Determine the [x, y] coordinate at the center of the cell enclosing the given text.  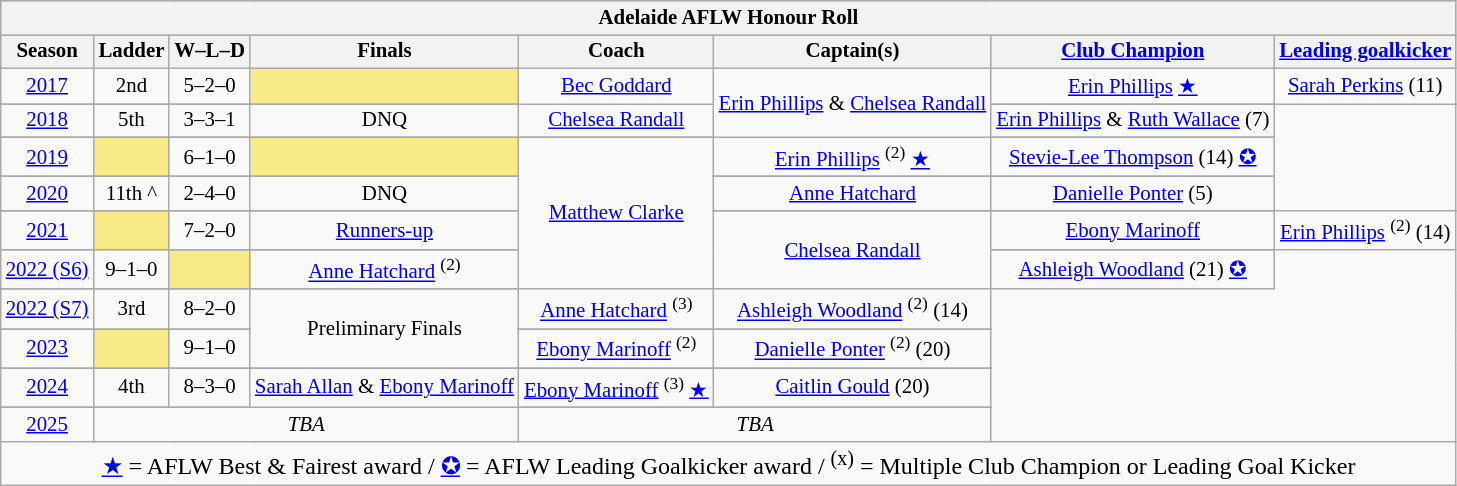
5–2–0 [210, 86]
★ = AFLW Best & Fairest award / ✪ = AFLW Leading Goalkicker award / (x) = Multiple Club Champion or Leading Goal Kicker [728, 464]
8–2–0 [210, 308]
Ladder [131, 52]
Erin Phillips ★ [1132, 86]
Adelaide AFLW Honour Roll [728, 18]
Erin Phillips (2) ★ [853, 158]
2017 [48, 86]
2023 [48, 348]
Erin Phillips (2) (14) [1365, 230]
Anne Hatchard (2) [384, 270]
Club Champion [1132, 52]
2022 (S6) [48, 270]
2019 [48, 158]
8–3–0 [210, 388]
5th [131, 121]
2018 [48, 121]
2nd [131, 86]
3rd [131, 308]
Erin Phillips & Chelsea Randall [853, 102]
3–3–1 [210, 121]
7–2–0 [210, 230]
2–4–0 [210, 194]
Ebony Marinoff (3) ★ [616, 388]
Preliminary Finals [384, 328]
Caitlin Gould (20) [853, 388]
4th [131, 388]
Anne Hatchard [853, 194]
Sarah Allan & Ebony Marinoff [384, 388]
Finals [384, 52]
Bec Goddard [616, 86]
Matthew Clarke [616, 214]
Erin Phillips & Ruth Wallace (7) [1132, 121]
Ebony Marinoff [1132, 230]
2020 [48, 194]
Danielle Ponter (5) [1132, 194]
Runners-up [384, 230]
Sarah Perkins (11) [1365, 86]
2024 [48, 388]
W–L–D [210, 52]
11th ^ [131, 194]
6–1–0 [210, 158]
2025 [48, 424]
Stevie-Lee Thompson (14) ✪ [1132, 158]
Anne Hatchard (3) [616, 308]
Ashleigh Woodland (2) (14) [853, 308]
2022 (S7) [48, 308]
Danielle Ponter (2) (20) [853, 348]
Season [48, 52]
2021 [48, 230]
Ebony Marinoff (2) [616, 348]
Coach [616, 52]
Leading goalkicker [1365, 52]
Ashleigh Woodland (21) ✪ [1132, 270]
Captain(s) [853, 52]
